Return [x, y] of the center of cell containing provided text 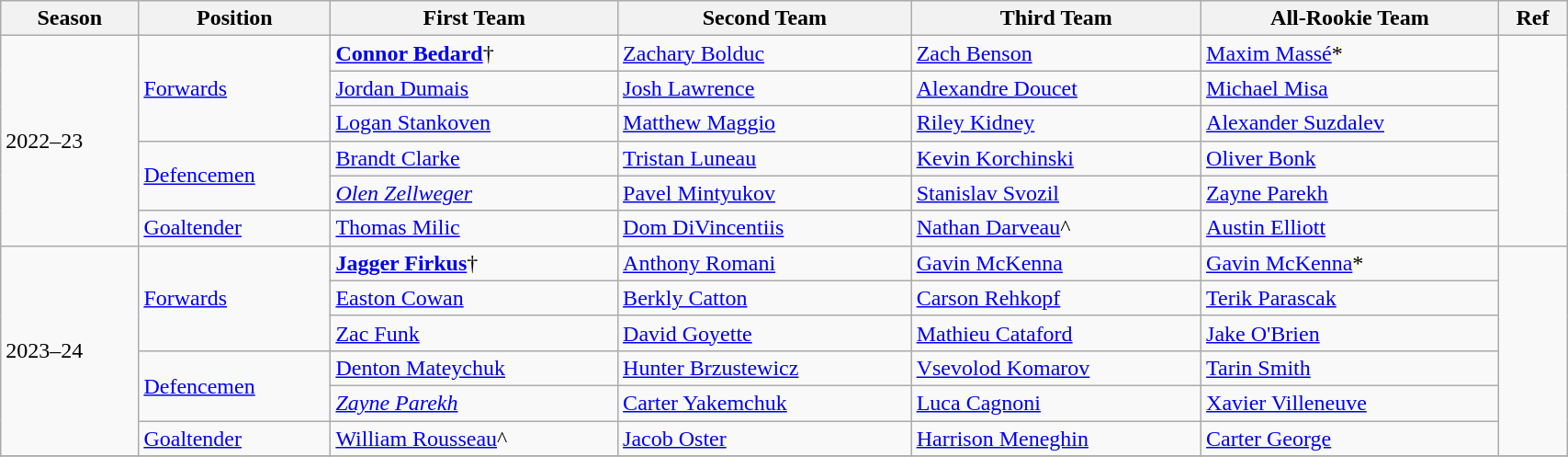
Zac Funk [474, 333]
First Team [474, 18]
Denton Mateychuk [474, 368]
Xavier Villeneuve [1350, 403]
Connor Bedard† [474, 53]
Mathieu Cataford [1056, 333]
Michael Misa [1350, 88]
Luca Cagnoni [1056, 403]
Olen Zellweger [474, 193]
All-Rookie Team [1350, 18]
Thomas Milic [474, 228]
Tristan Luneau [765, 158]
Jordan Dumais [474, 88]
Carson Rehkopf [1056, 298]
Riley Kidney [1056, 123]
Jake O'Brien [1350, 333]
Zach Benson [1056, 53]
Carter Yakemchuk [765, 403]
David Goyette [765, 333]
Zachary Bolduc [765, 53]
Position [235, 18]
Kevin Korchinski [1056, 158]
2023–24 [70, 350]
Third Team [1056, 18]
Second Team [765, 18]
Maxim Massé* [1350, 53]
2022–23 [70, 141]
Jacob Oster [765, 439]
Dom DiVincentiis [765, 228]
Harrison Meneghin [1056, 439]
Nathan Darveau^ [1056, 228]
Carter George [1350, 439]
Alexander Suzdalev [1350, 123]
Pavel Mintyukov [765, 193]
Alexandre Doucet [1056, 88]
Josh Lawrence [765, 88]
Ref [1532, 18]
Brandt Clarke [474, 158]
Oliver Bonk [1350, 158]
Berkly Catton [765, 298]
Hunter Brzustewicz [765, 368]
Vsevolod Komarov [1056, 368]
Austin Elliott [1350, 228]
Easton Cowan [474, 298]
Jagger Firkus† [474, 263]
Logan Stankoven [474, 123]
Gavin McKenna [1056, 263]
Anthony Romani [765, 263]
Matthew Maggio [765, 123]
Gavin McKenna* [1350, 263]
Stanislav Svozil [1056, 193]
Season [70, 18]
Terik Parascak [1350, 298]
William Rousseau^ [474, 439]
Tarin Smith [1350, 368]
